Capture the cell that displays the provided text and extract its (x, y) central coordinate. 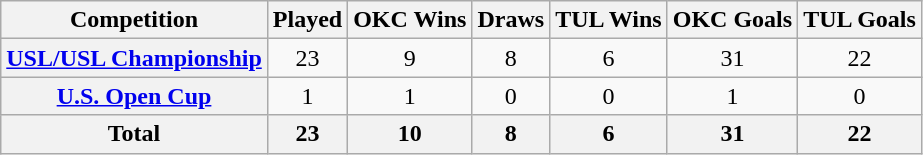
OKC Wins (410, 20)
Played (307, 20)
9 (410, 58)
U.S. Open Cup (134, 96)
Competition (134, 20)
TUL Goals (860, 20)
Total (134, 134)
OKC Goals (732, 20)
10 (410, 134)
Draws (511, 20)
TUL Wins (609, 20)
USL/USL Championship (134, 58)
